Return (x, y) of the center of cell containing provided text 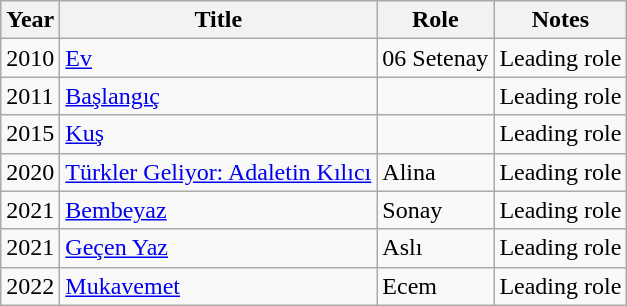
Aslı (436, 248)
Year (30, 20)
2011 (30, 96)
Alina (436, 172)
Title (218, 20)
Role (436, 20)
Bembeyaz (218, 210)
Notes (560, 20)
2022 (30, 286)
2020 (30, 172)
Ecem (436, 286)
Sonay (436, 210)
06 Setenay (436, 58)
Ev (218, 58)
Kuş (218, 134)
Geçen Yaz (218, 248)
2015 (30, 134)
Türkler Geliyor: Adaletin Kılıcı (218, 172)
2010 (30, 58)
Mukavemet (218, 286)
Başlangıç (218, 96)
